Scan for the cell matching the given text and deliver its (x, y) coordinate at center. 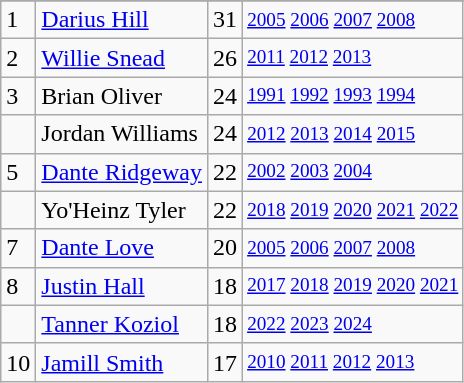
Tanner Koziol (122, 324)
Darius Hill (122, 20)
26 (224, 58)
1 (18, 20)
Brian Oliver (122, 96)
2018 2019 2020 2021 2022 (353, 210)
Jamill Smith (122, 362)
8 (18, 286)
2 (18, 58)
3 (18, 96)
2010 2011 2012 2013 (353, 362)
Dante Love (122, 248)
Willie Snead (122, 58)
2017 2018 2019 2020 2021 (353, 286)
2012 2013 2014 2015 (353, 134)
2022 2023 2024 (353, 324)
20 (224, 248)
2011 2012 2013 (353, 58)
Dante Ridgeway (122, 172)
7 (18, 248)
17 (224, 362)
1991 1992 1993 1994 (353, 96)
10 (18, 362)
Yo'Heinz Tyler (122, 210)
5 (18, 172)
2002 2003 2004 (353, 172)
31 (224, 20)
Justin Hall (122, 286)
Jordan Williams (122, 134)
